Return the (x, y) coordinate for the center point of the cell that contains the specified text.  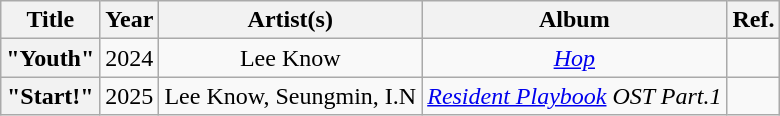
2024 (130, 58)
Year (130, 20)
"Start!" (50, 96)
Album (574, 20)
Hop (574, 58)
Ref. (754, 20)
"Youth" (50, 58)
Title (50, 20)
Artist(s) (290, 20)
2025 (130, 96)
Resident Playbook OST Part.1 (574, 96)
Lee Know, Seungmin, I.N (290, 96)
Lee Know (290, 58)
